Return the [x, y] coordinate for the center point of the cell that contains the specified text.  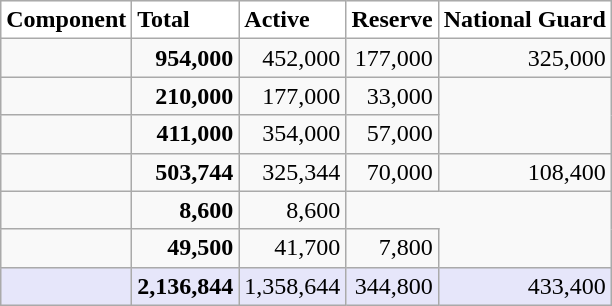
433,400 [524, 286]
452,000 [292, 58]
354,000 [292, 134]
Component [66, 20]
325,344 [292, 172]
70,000 [392, 172]
Total [186, 20]
33,000 [392, 96]
954,000 [186, 58]
411,000 [186, 134]
National Guard [524, 20]
503,744 [186, 172]
344,800 [392, 286]
41,700 [292, 248]
7,800 [392, 248]
49,500 [186, 248]
57,000 [392, 134]
Reserve [392, 20]
Active [292, 20]
210,000 [186, 96]
325,000 [524, 58]
108,400 [524, 172]
1,358,644 [292, 286]
2,136,844 [186, 286]
